Find where the given text appears and provide that cell's center as [x, y] coordinate. 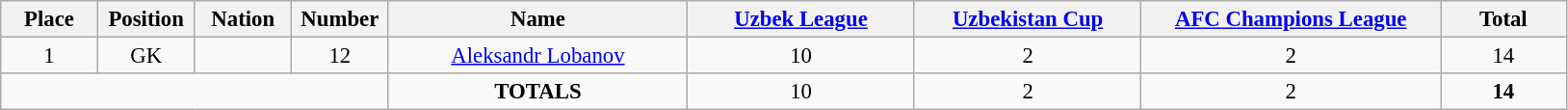
AFC Champions League [1291, 19]
Aleksandr Lobanov [537, 56]
Position [146, 19]
Uzbek League [801, 19]
Number [341, 19]
Nation [243, 19]
Name [537, 19]
12 [341, 56]
Total [1504, 19]
1 [50, 56]
GK [146, 56]
TOTALS [537, 92]
Uzbekistan Cup [1028, 19]
Place [50, 19]
